Search for the cell housing the specified text and yield its (x, y) center coordinate. 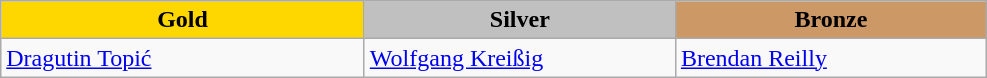
Bronze (830, 20)
Silver (520, 20)
Wolfgang Kreißig (520, 58)
Dragutin Topić (183, 58)
Gold (183, 20)
Brendan Reilly (830, 58)
